Capture the cell that displays the provided text and extract its [X, Y] central coordinate. 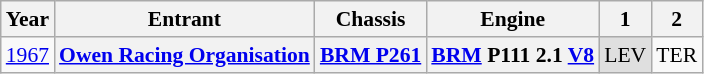
Entrant [184, 19]
BRM P261 [370, 55]
1 [625, 19]
1967 [28, 55]
Owen Racing Organisation [184, 55]
Chassis [370, 19]
Engine [512, 19]
BRM P111 2.1 V8 [512, 55]
TER [676, 55]
2 [676, 19]
Year [28, 19]
LEV [625, 55]
